Identify which cell holds the provided text, then report its [x, y] central coordinate. 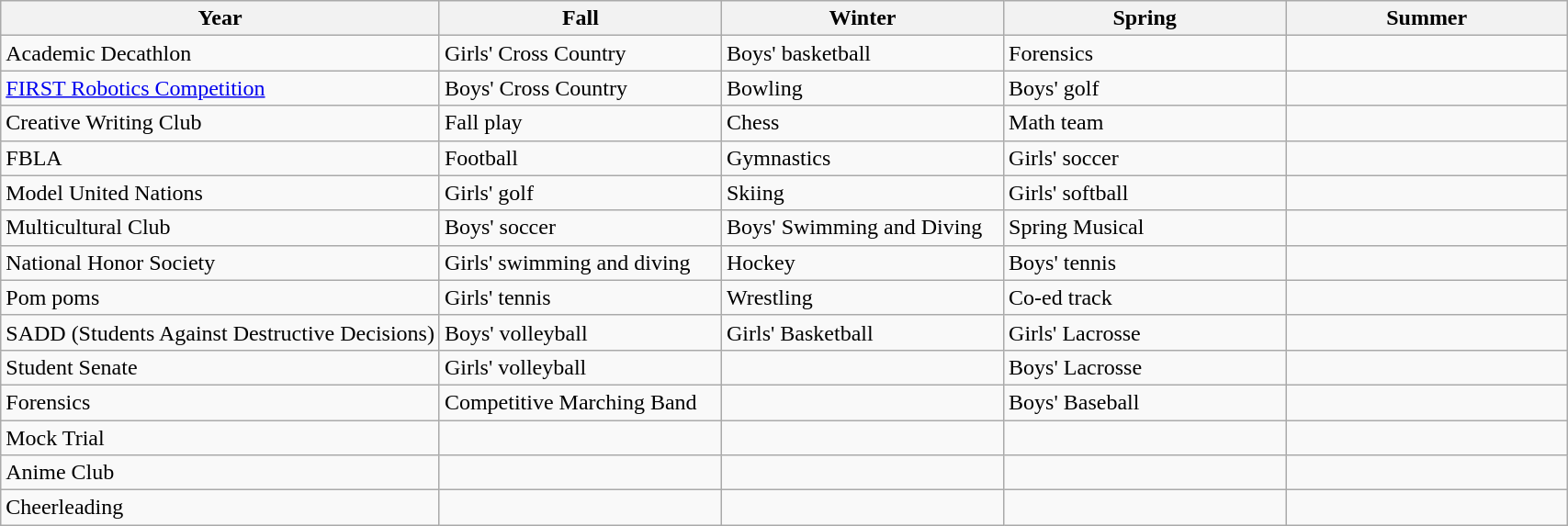
Football [581, 158]
Wrestling [862, 297]
National Honor Society [220, 263]
Boys' soccer [581, 228]
Pom poms [220, 297]
Fall play [581, 123]
Creative Writing Club [220, 123]
Girls' softball [1145, 193]
Academic Decathlon [220, 53]
Spring [1145, 18]
Anime Club [220, 473]
Multicultural Club [220, 228]
Girls' tennis [581, 297]
SADD (Students Against Destructive Decisions) [220, 332]
Boys' volleyball [581, 332]
Girls' volleyball [581, 367]
FBLA [220, 158]
Mock Trial [220, 438]
Gymnastics [862, 158]
Fall [581, 18]
Summer [1427, 18]
Co-ed track [1145, 297]
Boys' tennis [1145, 263]
Bowling [862, 88]
Girls' swimming and diving [581, 263]
Year [220, 18]
Winter [862, 18]
Chess [862, 123]
Hockey [862, 263]
Model United Nations [220, 193]
Spring Musical [1145, 228]
Girls' Lacrosse [1145, 332]
Boys' golf [1145, 88]
Girls' Cross Country [581, 53]
Boys' Baseball [1145, 402]
Boys' Swimming and Diving [862, 228]
Boys' basketball [862, 53]
Competitive Marching Band [581, 402]
Girls' golf [581, 193]
Boys' Lacrosse [1145, 367]
Girls' Basketball [862, 332]
Skiing [862, 193]
Boys' Cross Country [581, 88]
Student Senate [220, 367]
Math team [1145, 123]
FIRST Robotics Competition [220, 88]
Cheerleading [220, 508]
Girls' soccer [1145, 158]
